Extract the [X, Y] coordinate from the center of the cell holding the provided text.  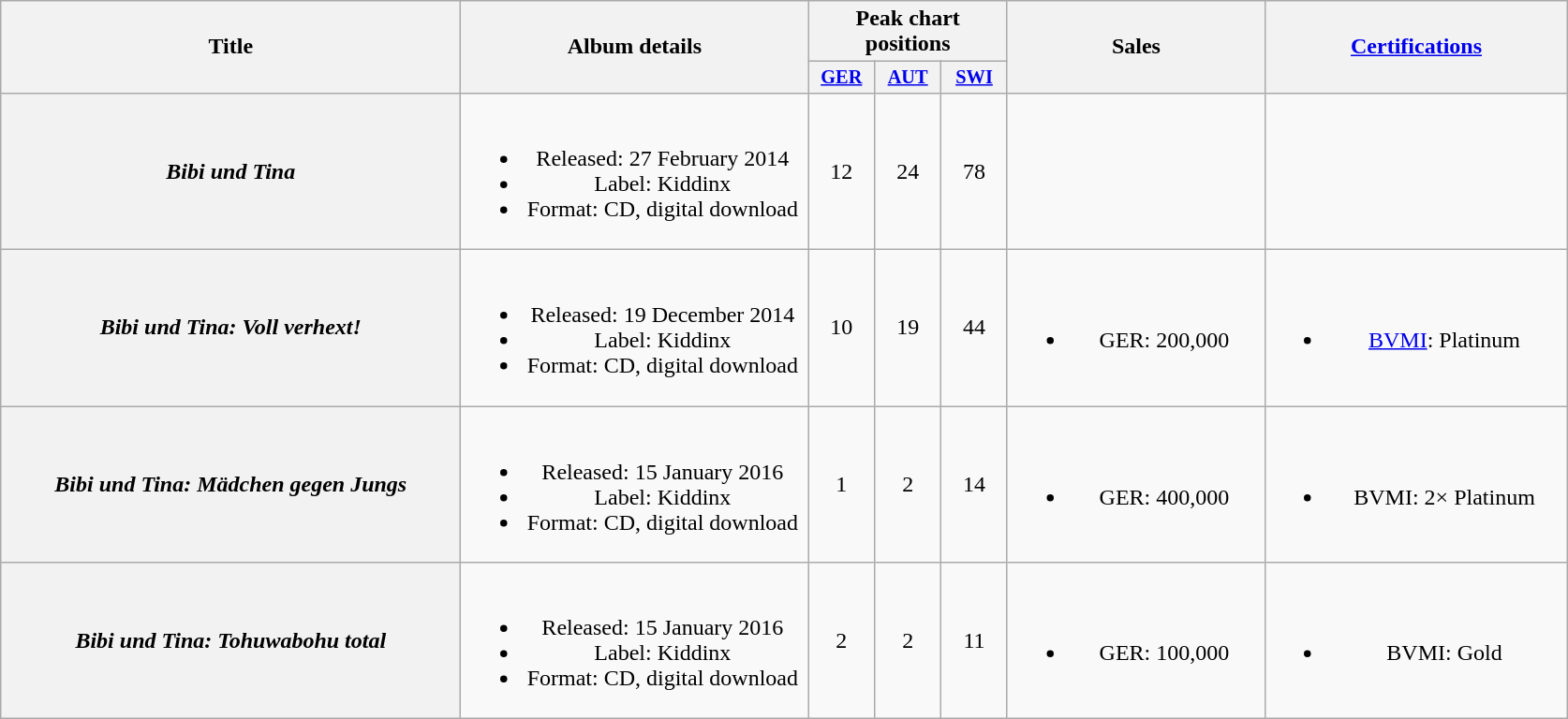
GER: 400,000 [1135, 485]
14 [974, 485]
GER: 100,000 [1135, 640]
Album details [635, 47]
Released: 27 February 2014Label: KiddinxFormat: CD, digital download [635, 170]
Bibi und Tina: Voll verhext! [230, 328]
19 [909, 328]
Released: 19 December 2014Label: KiddinxFormat: CD, digital download [635, 328]
SWI [974, 78]
Bibi und Tina [230, 170]
24 [909, 170]
1 [841, 485]
78 [974, 170]
BVMI: Gold [1416, 640]
44 [974, 328]
Sales [1135, 47]
BVMI: 2× Platinum [1416, 485]
Bibi und Tina: Tohuwabohu total [230, 640]
12 [841, 170]
BVMI: Platinum [1416, 328]
10 [841, 328]
Title [230, 47]
Bibi und Tina: Mädchen gegen Jungs [230, 485]
Peak chart positions [909, 32]
11 [974, 640]
GER [841, 78]
AUT [909, 78]
Certifications [1416, 47]
GER: 200,000 [1135, 328]
